Output the [x, y] coordinate of the center of the cell containing the given text.  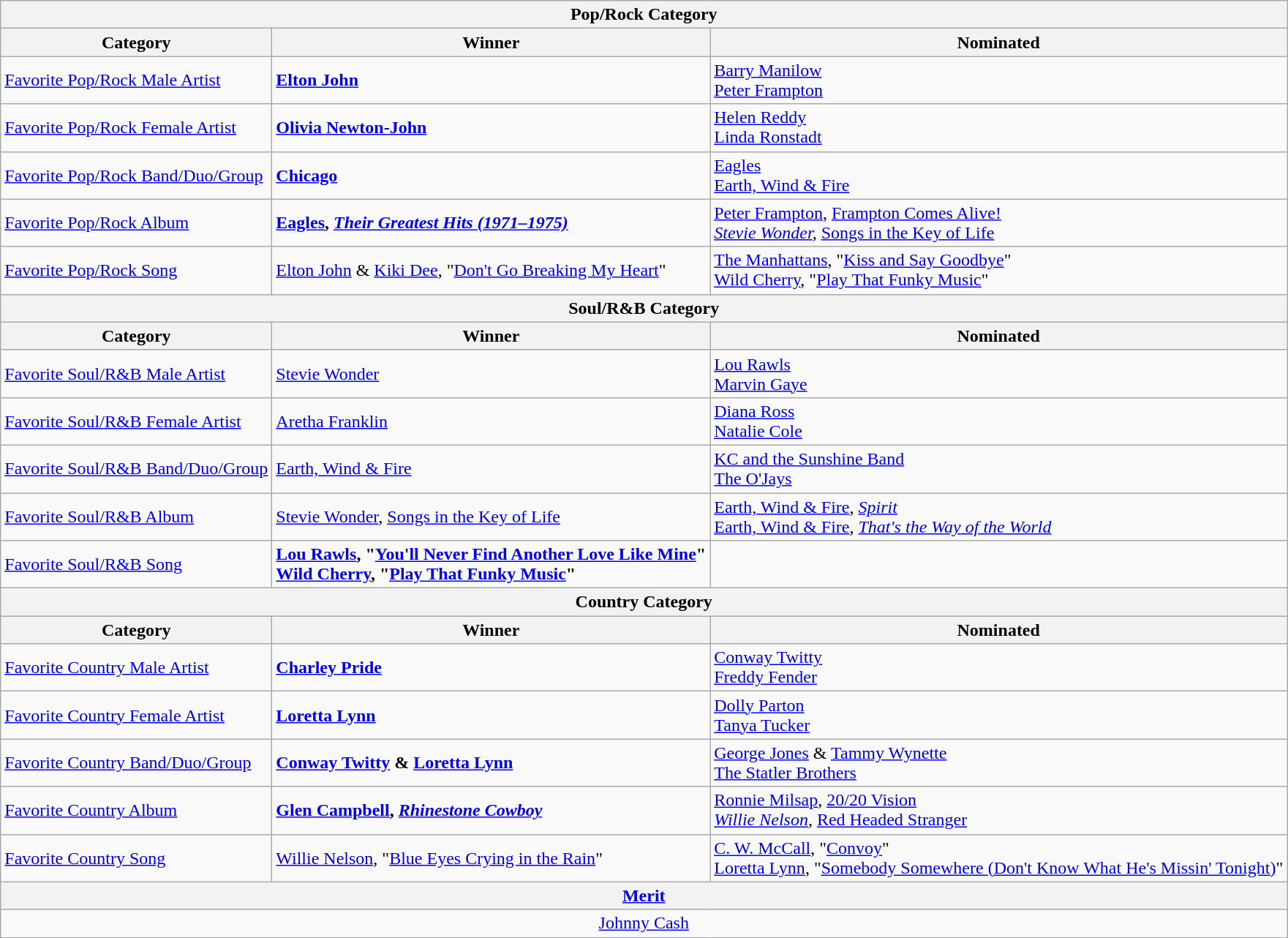
Favorite Country Band/Duo/Group [136, 762]
KC and the Sunshine BandThe O'Jays [999, 468]
Favorite Soul/R&B Male Artist [136, 373]
Favorite Pop/Rock Song [136, 271]
Favorite Pop/Rock Male Artist [136, 80]
Elton John [492, 80]
Conway TwittyFreddy Fender [999, 667]
Chicago [492, 176]
The Manhattans, "Kiss and Say Goodbye"Wild Cherry, "Play That Funky Music" [999, 271]
Charley Pride [492, 667]
Olivia Newton-John [492, 127]
Favorite Country Song [136, 858]
Favorite Country Male Artist [136, 667]
Conway Twitty & Loretta Lynn [492, 762]
Loretta Lynn [492, 716]
Favorite Pop/Rock Band/Duo/Group [136, 176]
Lou Rawls, "You'll Never Find Another Love Like Mine"Wild Cherry, "Play That Funky Music" [492, 565]
Merit [644, 896]
Ronnie Milsap, 20/20 VisionWillie Nelson, Red Headed Stranger [999, 811]
Favorite Soul/R&B Band/Duo/Group [136, 468]
Favorite Pop/Rock Female Artist [136, 127]
C. W. McCall, "Convoy"Loretta Lynn, "Somebody Somewhere (Don't Know What He's Missin' Tonight)" [999, 858]
George Jones & Tammy WynetteThe Statler Brothers [999, 762]
Johnny Cash [644, 923]
EaglesEarth, Wind & Fire [999, 176]
Favorite Soul/R&B Song [136, 565]
Dolly PartonTanya Tucker [999, 716]
Favorite Pop/Rock Album [136, 222]
Favorite Soul/R&B Album [136, 517]
Willie Nelson, "Blue Eyes Crying in the Rain" [492, 858]
Earth, Wind & Fire, SpiritEarth, Wind & Fire, That's the Way of the World [999, 517]
Peter Frampton, Frampton Comes Alive!Stevie Wonder, Songs in the Key of Life [999, 222]
Eagles, Their Greatest Hits (1971–1975) [492, 222]
Favorite Soul/R&B Female Artist [136, 421]
Country Category [644, 602]
Diana RossNatalie Cole [999, 421]
Soul/R&B Category [644, 308]
Helen ReddyLinda Ronstadt [999, 127]
Stevie Wonder [492, 373]
Favorite Country Female Artist [136, 716]
Elton John & Kiki Dee, "Don't Go Breaking My Heart" [492, 271]
Glen Campbell, Rhinestone Cowboy [492, 811]
Stevie Wonder, Songs in the Key of Life [492, 517]
Favorite Country Album [136, 811]
Earth, Wind & Fire [492, 468]
Lou RawlsMarvin Gaye [999, 373]
Pop/Rock Category [644, 15]
Aretha Franklin [492, 421]
Barry ManilowPeter Frampton [999, 80]
